Detect which cell encompasses the target text, then output its (x, y) center coordinate. 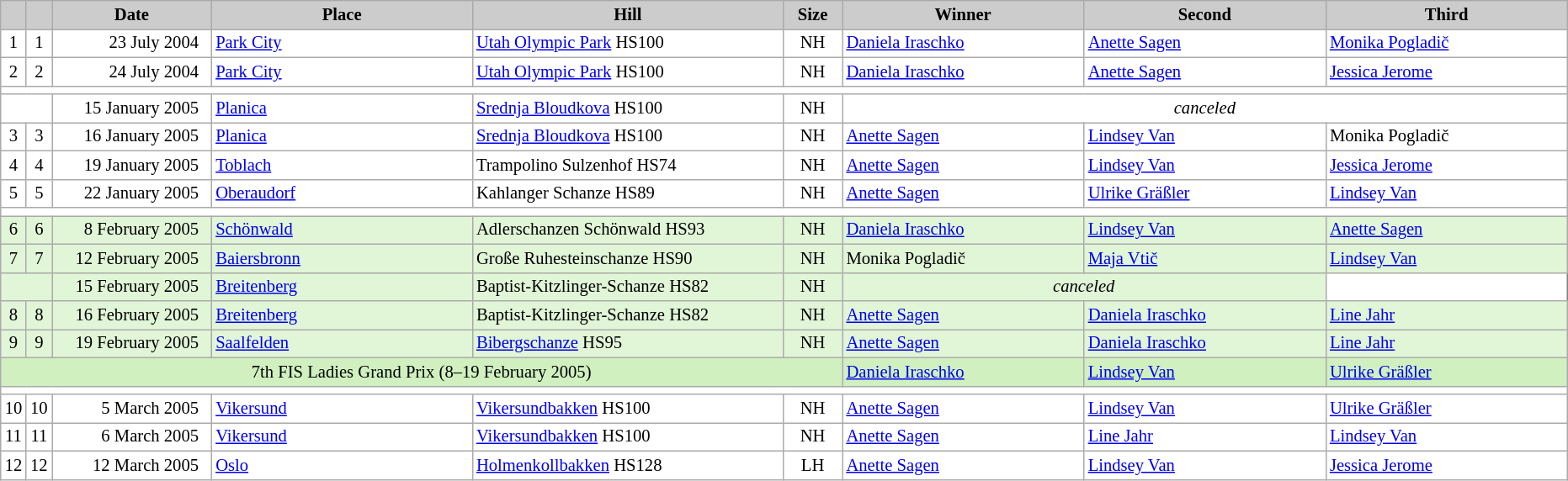
Hill (628, 14)
Baiersbronn (342, 258)
Second (1205, 14)
12 March 2005 (132, 465)
Schönwald (342, 230)
Holmenkollbakken HS128 (628, 465)
Winner (963, 14)
19 January 2005 (132, 165)
7th FIS Ladies Grand Prix (8–19 February 2005) (422, 372)
19 February 2005 (132, 343)
22 January 2005 (132, 193)
Bibergschanze HS95 (628, 343)
5 March 2005 (132, 408)
15 February 2005 (132, 287)
Kahlanger Schanze HS89 (628, 193)
15 January 2005 (132, 108)
6 March 2005 (132, 436)
16 January 2005 (132, 136)
Oslo (342, 465)
Date (132, 14)
12 February 2005 (132, 258)
Toblach (342, 165)
Place (342, 14)
Saalfelden (342, 343)
8 February 2005 (132, 230)
Große Ruhesteinschanze HS90 (628, 258)
LH (813, 465)
Maja Vtič (1205, 258)
24 July 2004 (132, 71)
Adlerschanzen Schönwald HS93 (628, 230)
16 February 2005 (132, 315)
Third (1446, 14)
Oberaudorf (342, 193)
Size (813, 14)
Trampolino Sulzenhof HS74 (628, 165)
23 July 2004 (132, 43)
